Return the (x, y) coordinate for the center point of the cell that contains the specified text.  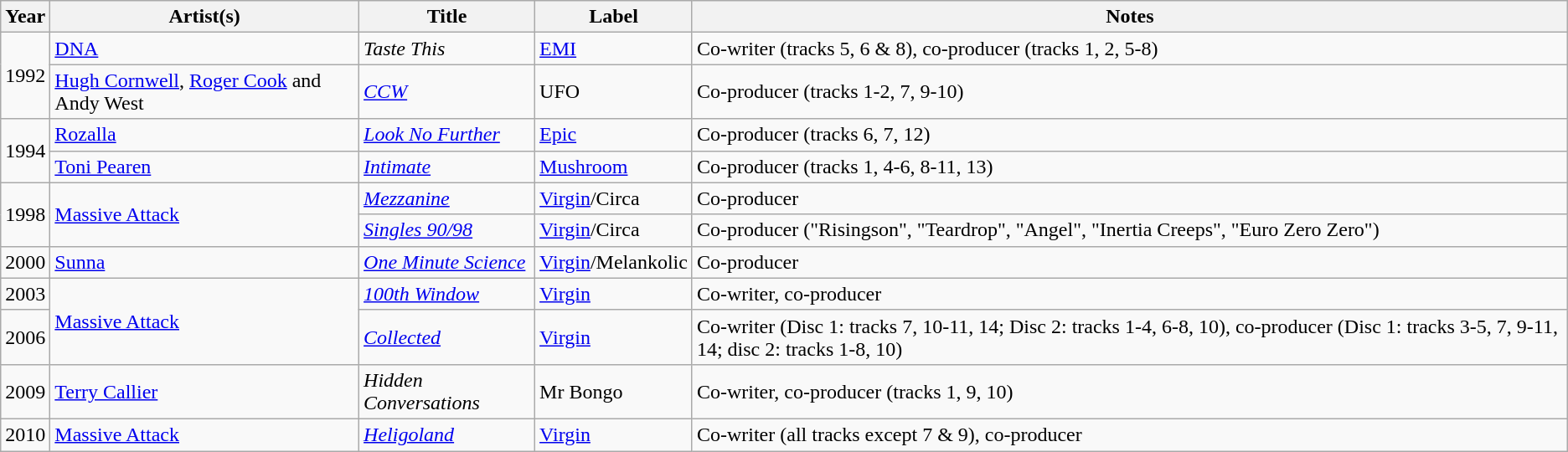
Co-writer, co-producer (1129, 294)
EMI (614, 49)
2003 (25, 294)
Hidden Conversations (447, 392)
1998 (25, 214)
UFO (614, 92)
1994 (25, 151)
Label (614, 17)
2010 (25, 434)
Intimate (447, 167)
Co-producer ("Risingson", "Teardrop", "Angel", "Inertia Creeps", "Euro Zero Zero") (1129, 230)
Mezzanine (447, 198)
Collected (447, 336)
Epic (614, 135)
Co-writer, co-producer (tracks 1, 9, 10) (1129, 392)
Mr Bongo (614, 392)
Year (25, 17)
2000 (25, 262)
Co-producer (tracks 1, 4-6, 8-11, 13) (1129, 167)
Co-writer (tracks 5, 6 & 8), co-producer (tracks 1, 2, 5-8) (1129, 49)
Artist(s) (204, 17)
Title (447, 17)
1992 (25, 75)
Toni Pearen (204, 167)
One Minute Science (447, 262)
CCW (447, 92)
Hugh Cornwell, Roger Cook and Andy West (204, 92)
Look No Further (447, 135)
Mushroom (614, 167)
Notes (1129, 17)
Co-writer (all tracks except 7 & 9), co-producer (1129, 434)
2009 (25, 392)
Co-writer (Disc 1: tracks 7, 10-11, 14; Disc 2: tracks 1-4, 6-8, 10), co-producer (Disc 1: tracks 3-5, 7, 9-11, 14; disc 2: tracks 1-8, 10) (1129, 336)
Heligoland (447, 434)
Virgin/Melankolic (614, 262)
DNA (204, 49)
Rozalla (204, 135)
Co-producer (tracks 1-2, 7, 9-10) (1129, 92)
Taste This (447, 49)
Co-producer (tracks 6, 7, 12) (1129, 135)
100th Window (447, 294)
Sunna (204, 262)
Singles 90/98 (447, 230)
Terry Callier (204, 392)
2006 (25, 336)
